Provide the [X, Y] coordinate of the cell's center where the given text is located.  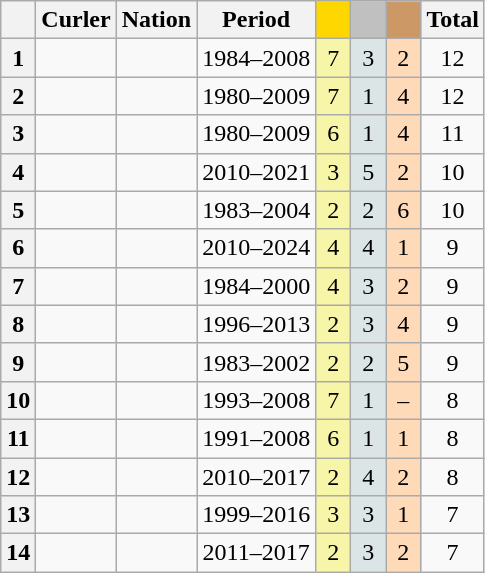
13 [18, 515]
Total [453, 20]
2010–2024 [256, 248]
1999–2016 [256, 515]
2010–2021 [256, 172]
2011–2017 [256, 553]
1993–2008 [256, 400]
Period [256, 20]
14 [18, 553]
Nation [156, 20]
– [404, 400]
1996–2013 [256, 324]
1984–2000 [256, 286]
1983–2002 [256, 362]
Curler [76, 20]
1984–2008 [256, 58]
1991–2008 [256, 438]
2010–2017 [256, 477]
1983–2004 [256, 210]
